Detect which cell encompasses the target text, then output its (x, y) center coordinate. 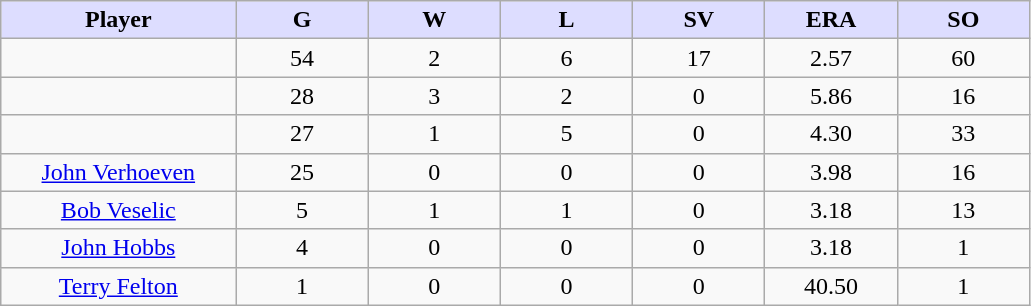
Bob Veselic (118, 210)
27 (302, 134)
17 (699, 58)
John Verhoeven (118, 172)
54 (302, 58)
2.57 (831, 58)
33 (963, 134)
L (566, 20)
W (434, 20)
6 (566, 58)
25 (302, 172)
John Hobbs (118, 248)
ERA (831, 20)
4.30 (831, 134)
60 (963, 58)
Terry Felton (118, 286)
SO (963, 20)
5.86 (831, 96)
13 (963, 210)
28 (302, 96)
SV (699, 20)
40.50 (831, 286)
G (302, 20)
4 (302, 248)
Player (118, 20)
3.98 (831, 172)
3 (434, 96)
